For the text-containing cell, return its midpoint in (X, Y) coordinate format. 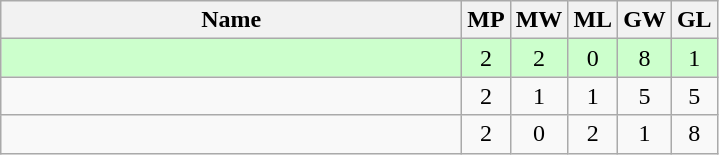
MP (486, 20)
Name (232, 20)
MW (539, 20)
GL (694, 20)
ML (593, 20)
GW (645, 20)
